Pinpoint the cell where the given text exists, returning its [X, Y] midpoint coordinate. 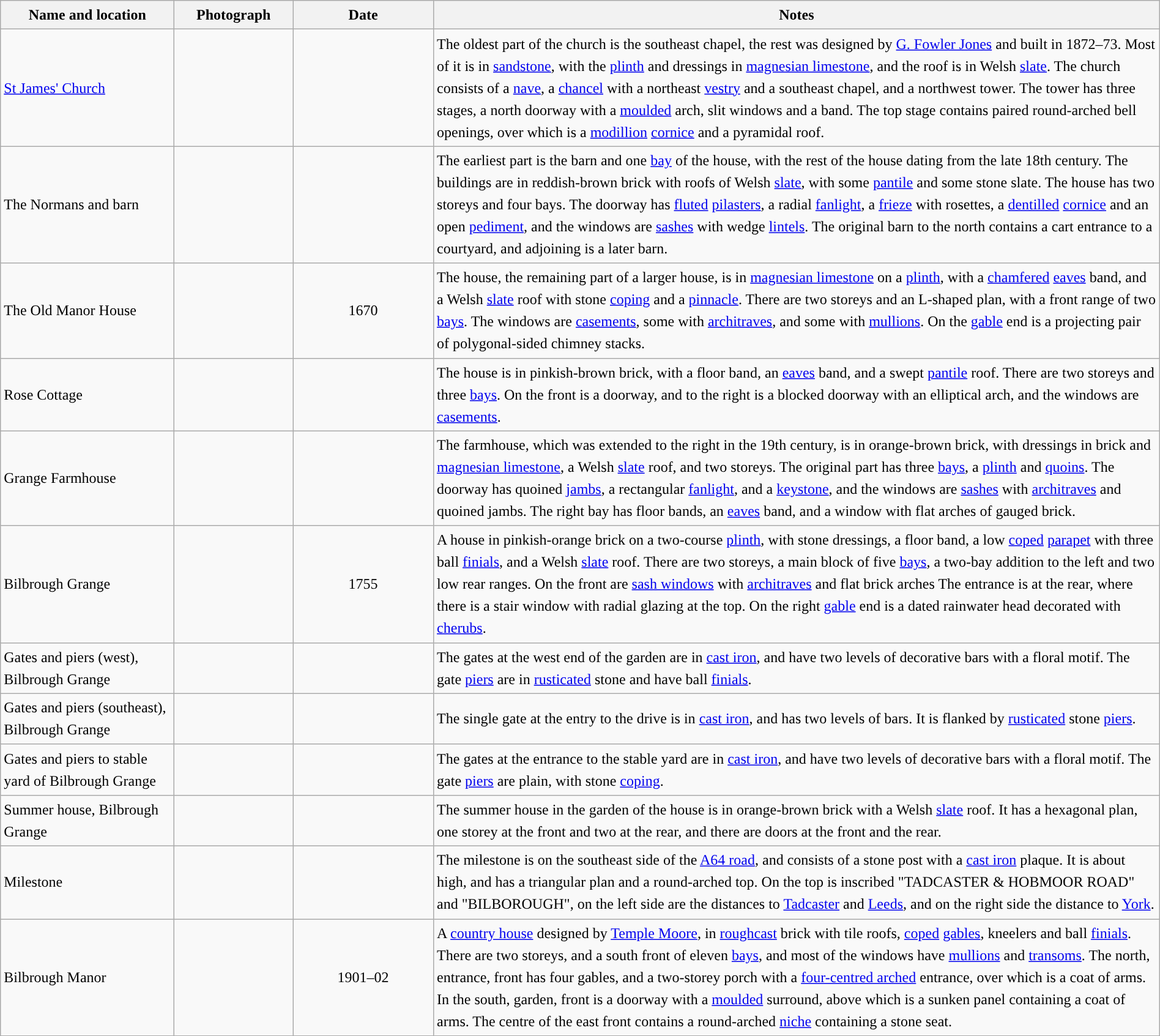
Gates and piers (west),Bilbrough Grange [87, 668]
St James' Church [87, 88]
1755 [363, 584]
Gates and piers to stable yard of Bilbrough Grange [87, 770]
Summer house, Bilbrough Grange [87, 820]
Bilbrough Manor [87, 978]
Date [363, 15]
Gates and piers (southeast),Bilbrough Grange [87, 718]
Rose Cottage [87, 394]
Bilbrough Grange [87, 584]
Photograph [234, 15]
Grange Farmhouse [87, 479]
Milestone [87, 882]
1670 [363, 311]
Name and location [87, 15]
The Normans and barn [87, 204]
Notes [797, 15]
The Old Manor House [87, 311]
The single gate at the entry to the drive is in cast iron, and has two levels of bars. It is flanked by rusticated stone piers. [797, 718]
1901–02 [363, 978]
